Return the [x, y] coordinate for the center point of the cell that contains the specified text.  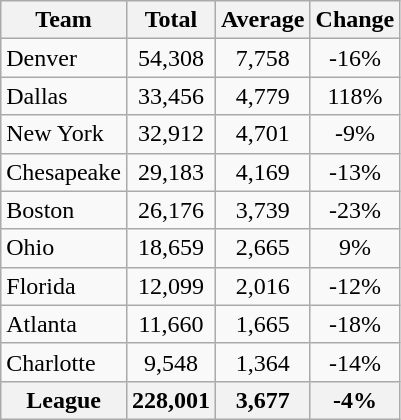
228,001 [170, 400]
New York [64, 134]
54,308 [170, 58]
11,660 [170, 324]
2,665 [262, 248]
League [64, 400]
29,183 [170, 172]
118% [355, 96]
Boston [64, 210]
Ohio [64, 248]
Change [355, 20]
-16% [355, 58]
33,456 [170, 96]
Charlotte [64, 362]
-12% [355, 286]
3,739 [262, 210]
Florida [64, 286]
26,176 [170, 210]
18,659 [170, 248]
32,912 [170, 134]
-13% [355, 172]
Dallas [64, 96]
Denver [64, 58]
3,677 [262, 400]
Team [64, 20]
1,665 [262, 324]
-14% [355, 362]
-18% [355, 324]
Chesapeake [64, 172]
-4% [355, 400]
-9% [355, 134]
4,779 [262, 96]
12,099 [170, 286]
1,364 [262, 362]
Atlanta [64, 324]
Average [262, 20]
4,169 [262, 172]
7,758 [262, 58]
9,548 [170, 362]
9% [355, 248]
4,701 [262, 134]
Total [170, 20]
2,016 [262, 286]
-23% [355, 210]
